Detect which cell encompasses the target text, then output its (X, Y) center coordinate. 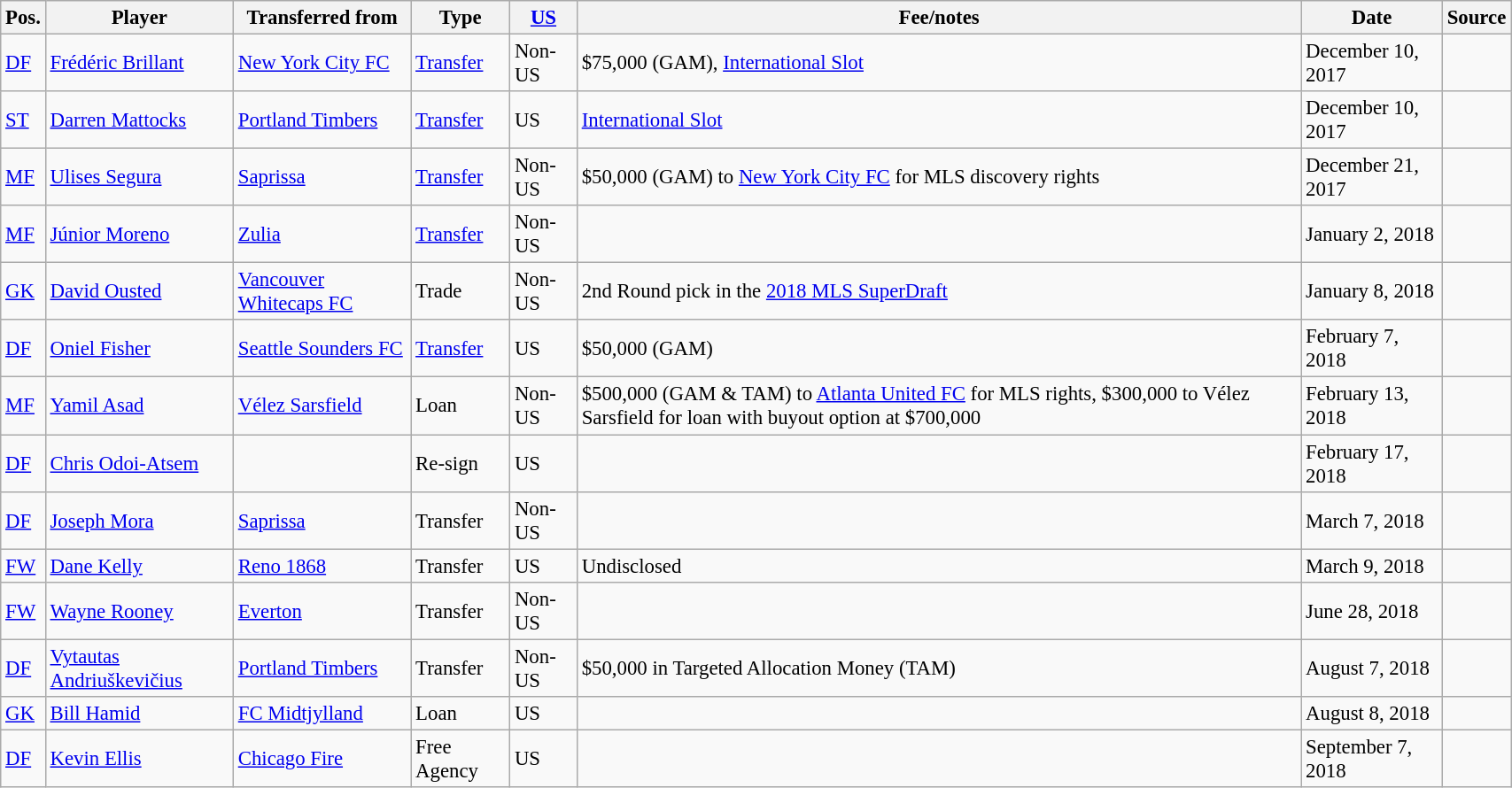
Player (139, 18)
March 7, 2018 (1372, 521)
Source (1476, 18)
August 8, 2018 (1372, 714)
Frédéric Brillant (139, 64)
Fee/notes (939, 18)
New York City FC (322, 64)
$50,000 in Targeted Allocation Money (TAM) (939, 668)
Free Agency (461, 758)
$500,000 (GAM & TAM) to Atlanta United FC for MLS rights, $300,000 to Vélez Sarsfield for loan with buyout option at $700,000 (939, 406)
Reno 1868 (322, 566)
Ulises Segura (139, 177)
2nd Round pick in the 2018 MLS SuperDraft (939, 292)
Re-sign (461, 464)
Yamil Asad (139, 406)
September 7, 2018 (1372, 758)
ST (23, 120)
Wayne Rooney (139, 611)
February 7, 2018 (1372, 349)
David Ousted (139, 292)
Vancouver Whitecaps FC (322, 292)
June 28, 2018 (1372, 611)
$50,000 (GAM) (939, 349)
February 13, 2018 (1372, 406)
Chris Odoi-Atsem (139, 464)
$75,000 (GAM), International Slot (939, 64)
Darren Mattocks (139, 120)
Date (1372, 18)
Everton (322, 611)
Pos. (23, 18)
January 8, 2018 (1372, 292)
Chicago Fire (322, 758)
January 2, 2018 (1372, 234)
Trade (461, 292)
$50,000 (GAM) to New York City FC for MLS discovery rights (939, 177)
Dane Kelly (139, 566)
International Slot (939, 120)
FC Midtjylland (322, 714)
Vélez Sarsfield (322, 406)
March 9, 2018 (1372, 566)
Kevin Ellis (139, 758)
Undisclosed (939, 566)
Vytautas Andriuškevičius (139, 668)
Type (461, 18)
Transferred from (322, 18)
Joseph Mora (139, 521)
Seattle Sounders FC (322, 349)
Bill Hamid (139, 714)
Oniel Fisher (139, 349)
Júnior Moreno (139, 234)
December 21, 2017 (1372, 177)
August 7, 2018 (1372, 668)
February 17, 2018 (1372, 464)
Zulia (322, 234)
